Pinpoint the cell where the given text exists, returning its [x, y] midpoint coordinate. 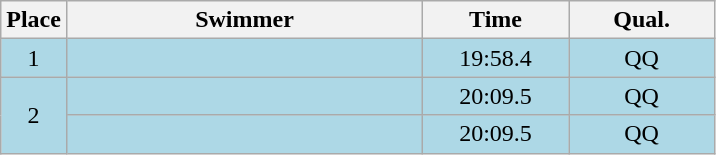
Qual. [642, 20]
Time [496, 20]
Place [34, 20]
1 [34, 58]
Swimmer [244, 20]
2 [34, 115]
19:58.4 [496, 58]
